Output the (x, y) coordinate of the center of the cell containing the given text.  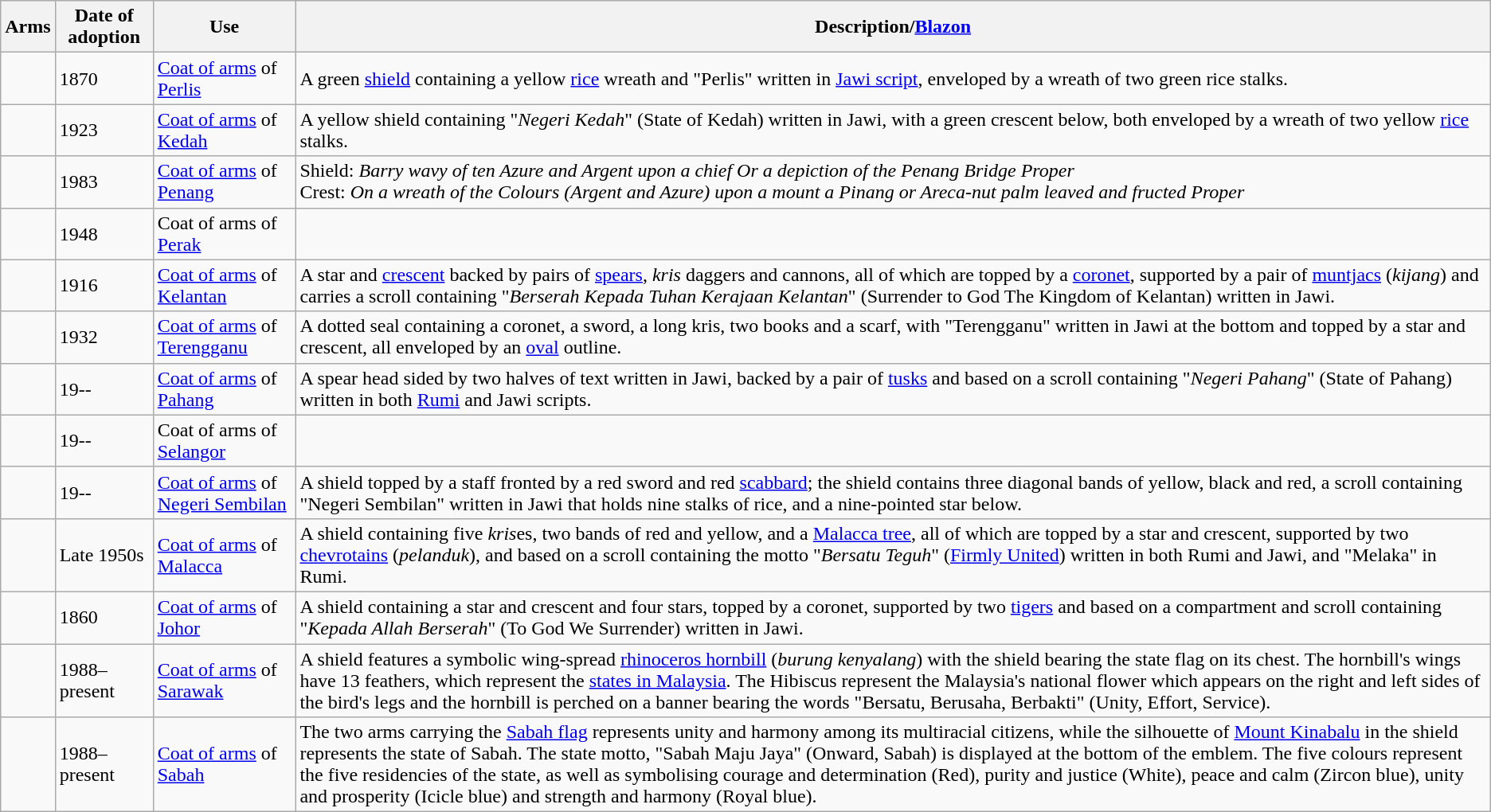
Use (225, 27)
Description/Blazon (893, 27)
Coat of arms of Perlis (225, 78)
Coat of arms of Penang (225, 182)
Coat of arms of Selangor (225, 441)
1860 (104, 618)
Coat of arms of Pahang (225, 388)
1932 (104, 338)
1870 (104, 78)
A green shield containing a yellow rice wreath and "Perlis" written in Jawi script, enveloped by a wreath of two green rice stalks. (893, 78)
1983 (104, 182)
Coat of arms of Sarawak (225, 680)
1916 (104, 285)
Coat of arms of Perak (225, 234)
1948 (104, 234)
Coat of arms of Kelantan (225, 285)
1923 (104, 131)
Coat of arms of Sabah (225, 764)
Coat of arms of Kedah (225, 131)
Coat of arms of Johor (225, 618)
Coat of arms of Negeri Sembilan (225, 492)
Coat of arms of Terengganu (225, 338)
Coat of arms of Malacca (225, 555)
Date of adoption (104, 27)
Late 1950s (104, 555)
Arms (28, 27)
